Find where the given text appears and provide that cell's center as [X, Y] coordinate. 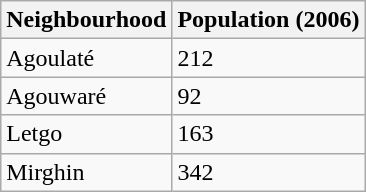
Mirghin [86, 172]
163 [268, 134]
Neighbourhood [86, 20]
92 [268, 96]
Population (2006) [268, 20]
Agoulaté [86, 58]
212 [268, 58]
Letgo [86, 134]
342 [268, 172]
Agouwaré [86, 96]
